Output the (x, y) coordinate of the center of the cell containing the given text.  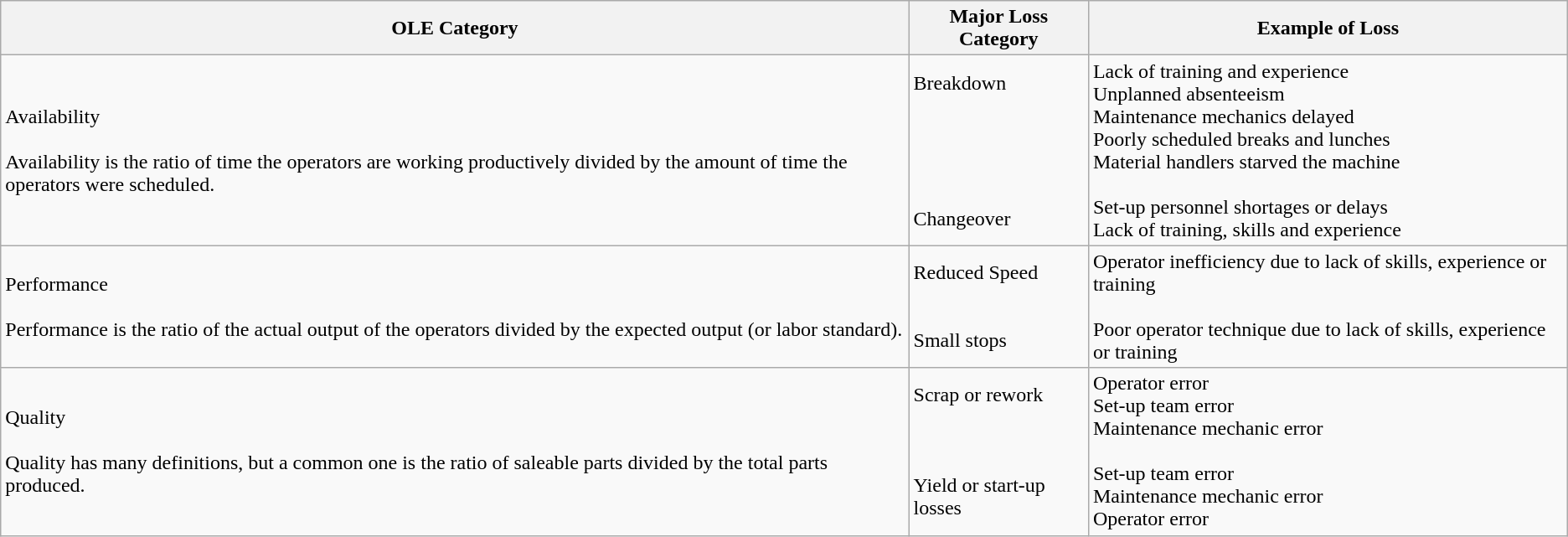
Quality Quality has many definitions, but a common one is the ratio of saleable parts divided by the total parts produced. (455, 452)
Major Loss Category (998, 28)
Scrap or rework Yield or start-up losses (998, 452)
OLE Category (455, 28)
Operator error Set-up team error Maintenance mechanic error Set-up team error Maintenance mechanic error Operator error (1328, 452)
Breakdown Changeover (998, 151)
Example of Loss (1328, 28)
Availability Availability is the ratio of time the operators are working productively divided by the amount of time the operators were scheduled. (455, 151)
Performance Performance is the ratio of the actual output of the operators divided by the expected output (or labor standard). (455, 307)
Operator inefficiency due to lack of skills, experience or training Poor operator technique due to lack of skills, experience or training (1328, 307)
Reduced Speed Small stops (998, 307)
